Determine the (X, Y) coordinate at the center of the cell enclosing the given text.  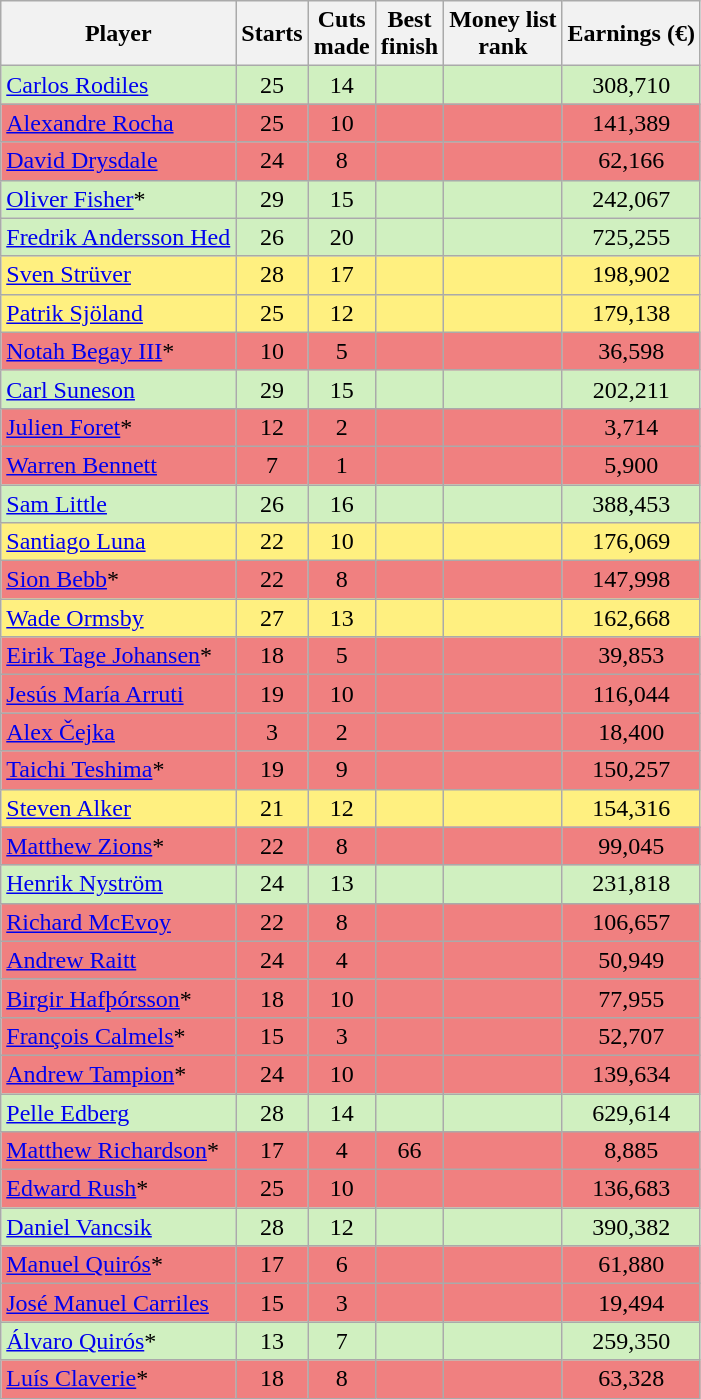
259,350 (631, 1341)
Santiago Luna (118, 542)
139,634 (631, 1074)
Andrew Raitt (118, 960)
106,657 (631, 922)
Cutsmade (342, 34)
Henrik Nyström (118, 884)
179,138 (631, 313)
Earnings (€) (631, 34)
Carlos Rodiles (118, 85)
François Calmels* (118, 1036)
62,166 (631, 161)
50,949 (631, 960)
Oliver Fisher* (118, 199)
Edward Rush* (118, 1189)
388,453 (631, 503)
Eirik Tage Johansen* (118, 656)
27 (272, 618)
Sven Strüver (118, 275)
Alex Čejka (118, 732)
Luís Claverie* (118, 1379)
18,400 (631, 732)
Notah Begay III* (118, 351)
Pelle Edberg (118, 1113)
Andrew Tampion* (118, 1074)
8,885 (631, 1151)
61,880 (631, 1265)
162,668 (631, 618)
Alexandre Rocha (118, 123)
36,598 (631, 351)
198,902 (631, 275)
Sion Bebb* (118, 580)
52,707 (631, 1036)
Taichi Teshima* (118, 770)
Carl Suneson (118, 389)
5,900 (631, 465)
150,257 (631, 770)
Birgir Hafþórsson* (118, 998)
Manuel Quirós* (118, 1265)
39,853 (631, 656)
154,316 (631, 808)
725,255 (631, 237)
Richard McEvoy (118, 922)
116,044 (631, 694)
Sam Little (118, 503)
20 (342, 237)
Álvaro Quirós* (118, 1341)
Bestfinish (409, 34)
Patrik Sjöland (118, 313)
David Drysdale (118, 161)
Julien Foret* (118, 427)
Money listrank (503, 34)
Fredrik Andersson Hed (118, 237)
Jesús María Arruti (118, 694)
141,389 (631, 123)
136,683 (631, 1189)
99,045 (631, 846)
Daniel Vancsik (118, 1227)
Steven Alker (118, 808)
66 (409, 1151)
308,710 (631, 85)
3,714 (631, 427)
19,494 (631, 1303)
629,614 (631, 1113)
Starts (272, 34)
9 (342, 770)
Wade Ormsby (118, 618)
Warren Bennett (118, 465)
63,328 (631, 1379)
Player (118, 34)
77,955 (631, 998)
Matthew Richardson* (118, 1151)
José Manuel Carriles (118, 1303)
231,818 (631, 884)
16 (342, 503)
242,067 (631, 199)
6 (342, 1265)
390,382 (631, 1227)
1 (342, 465)
Matthew Zions* (118, 846)
202,211 (631, 389)
147,998 (631, 580)
21 (272, 808)
176,069 (631, 542)
